Detect which cell encompasses the target text, then output its [X, Y] center coordinate. 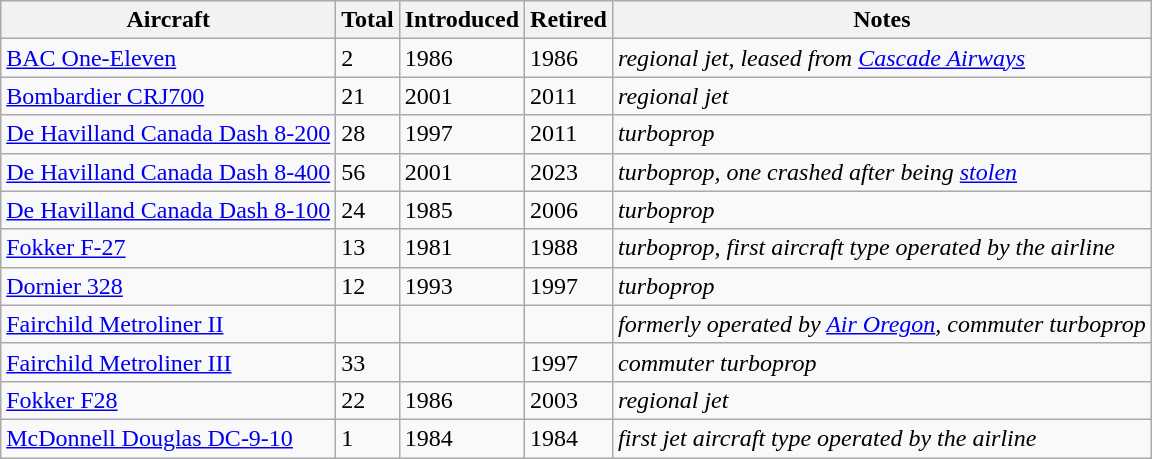
De Havilland Canada Dash 8-100 [168, 210]
13 [368, 248]
22 [368, 400]
24 [368, 210]
turboprop, one crashed after being stolen [882, 172]
Retired [569, 20]
turboprop, first aircraft type operated by the airline [882, 248]
33 [368, 362]
De Havilland Canada Dash 8-200 [168, 134]
regional jet, leased from Cascade Airways [882, 58]
1985 [462, 210]
1988 [569, 248]
12 [368, 286]
Total [368, 20]
28 [368, 134]
De Havilland Canada Dash 8-400 [168, 172]
21 [368, 96]
1993 [462, 286]
2003 [569, 400]
formerly operated by Air Oregon, commuter turboprop [882, 324]
commuter turboprop [882, 362]
Fairchild Metroliner II [168, 324]
McDonnell Douglas DC-9-10 [168, 438]
Fokker F28 [168, 400]
Notes [882, 20]
2 [368, 58]
1981 [462, 248]
Fokker F-27 [168, 248]
56 [368, 172]
Aircraft [168, 20]
2006 [569, 210]
Bombardier CRJ700 [168, 96]
Introduced [462, 20]
2023 [569, 172]
Fairchild Metroliner III [168, 362]
first jet aircraft type operated by the airline [882, 438]
BAC One-Eleven [168, 58]
1 [368, 438]
Dornier 328 [168, 286]
